Return [X, Y] of the center of cell containing provided text 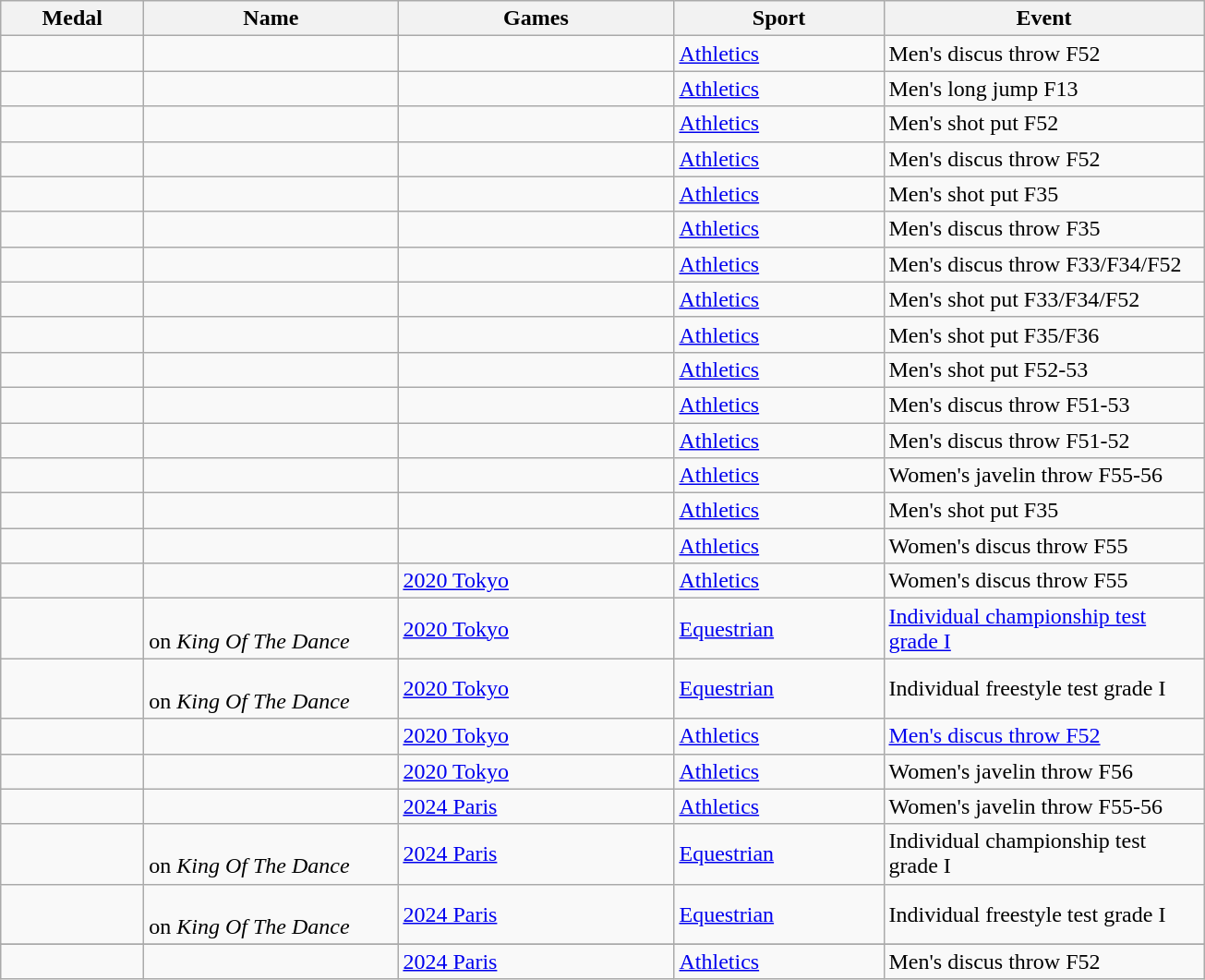
Men's shot put F52 [1043, 124]
Men's shot put F35/F36 [1043, 334]
Women's javelin throw F56 [1043, 771]
Games [536, 18]
Men's discus throw F33/F34/F52 [1043, 264]
Event [1043, 18]
Men's shot put F52-53 [1043, 369]
Medal [72, 18]
Men's discus throw F51-52 [1043, 441]
Men's discus throw F51-53 [1043, 405]
Men's long jump F13 [1043, 89]
Men's discus throw F35 [1043, 229]
Men's shot put F33/F34/F52 [1043, 299]
Sport [779, 18]
Name [271, 18]
